For the text-containing cell, return its midpoint in (x, y) coordinate format. 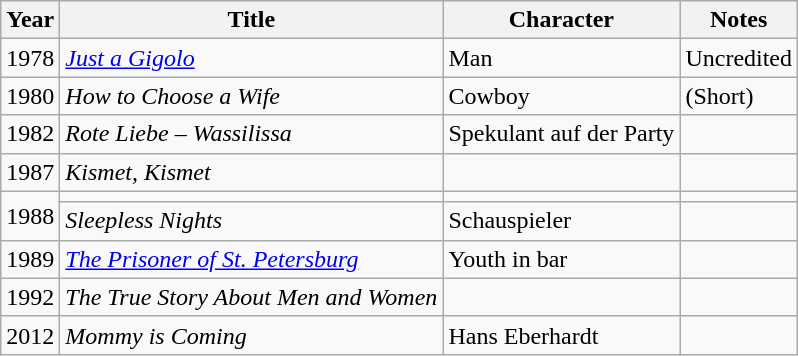
Kismet, Kismet (252, 172)
Mommy is Coming (252, 335)
The True Story About Men and Women (252, 297)
Cowboy (562, 96)
How to Choose a Wife (252, 96)
Title (252, 20)
Rote Liebe – Wassilissa (252, 134)
1988 (30, 216)
Hans Eberhardt (562, 335)
Youth in bar (562, 259)
Spekulant auf der Party (562, 134)
1992 (30, 297)
(Short) (739, 96)
1987 (30, 172)
Sleepless Nights (252, 221)
1978 (30, 58)
1989 (30, 259)
Year (30, 20)
Schauspieler (562, 221)
Just a Gigolo (252, 58)
1980 (30, 96)
2012 (30, 335)
Uncredited (739, 58)
Notes (739, 20)
1982 (30, 134)
Man (562, 58)
Character (562, 20)
The Prisoner of St. Petersburg (252, 259)
